Identify which cell holds the provided text, then report its (x, y) central coordinate. 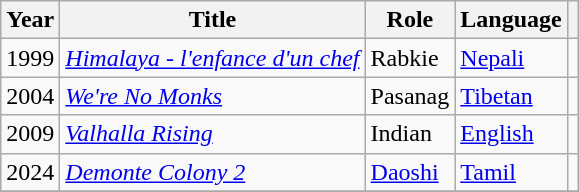
Year (30, 20)
Valhalla Rising (212, 134)
Tamil (511, 172)
2009 (30, 134)
Demonte Colony 2 (212, 172)
Himalaya - l'enfance d'un chef (212, 58)
Indian (410, 134)
Nepali (511, 58)
Rabkie (410, 58)
Language (511, 20)
1999 (30, 58)
Tibetan (511, 96)
We're No Monks (212, 96)
Pasanag (410, 96)
Role (410, 20)
2004 (30, 96)
Title (212, 20)
Daoshi (410, 172)
English (511, 134)
2024 (30, 172)
